Return [X, Y] of the center of cell containing provided text 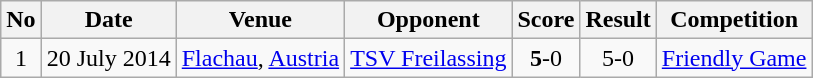
20 July 2014 [108, 58]
Opponent [428, 20]
Venue [260, 20]
Flachau, Austria [260, 58]
Friendly Game [734, 58]
Date [108, 20]
1 [21, 58]
Result [618, 20]
Competition [734, 20]
Score [546, 20]
TSV Freilassing [428, 58]
No [21, 20]
